Find where the given text appears and provide that cell's center as [x, y] coordinate. 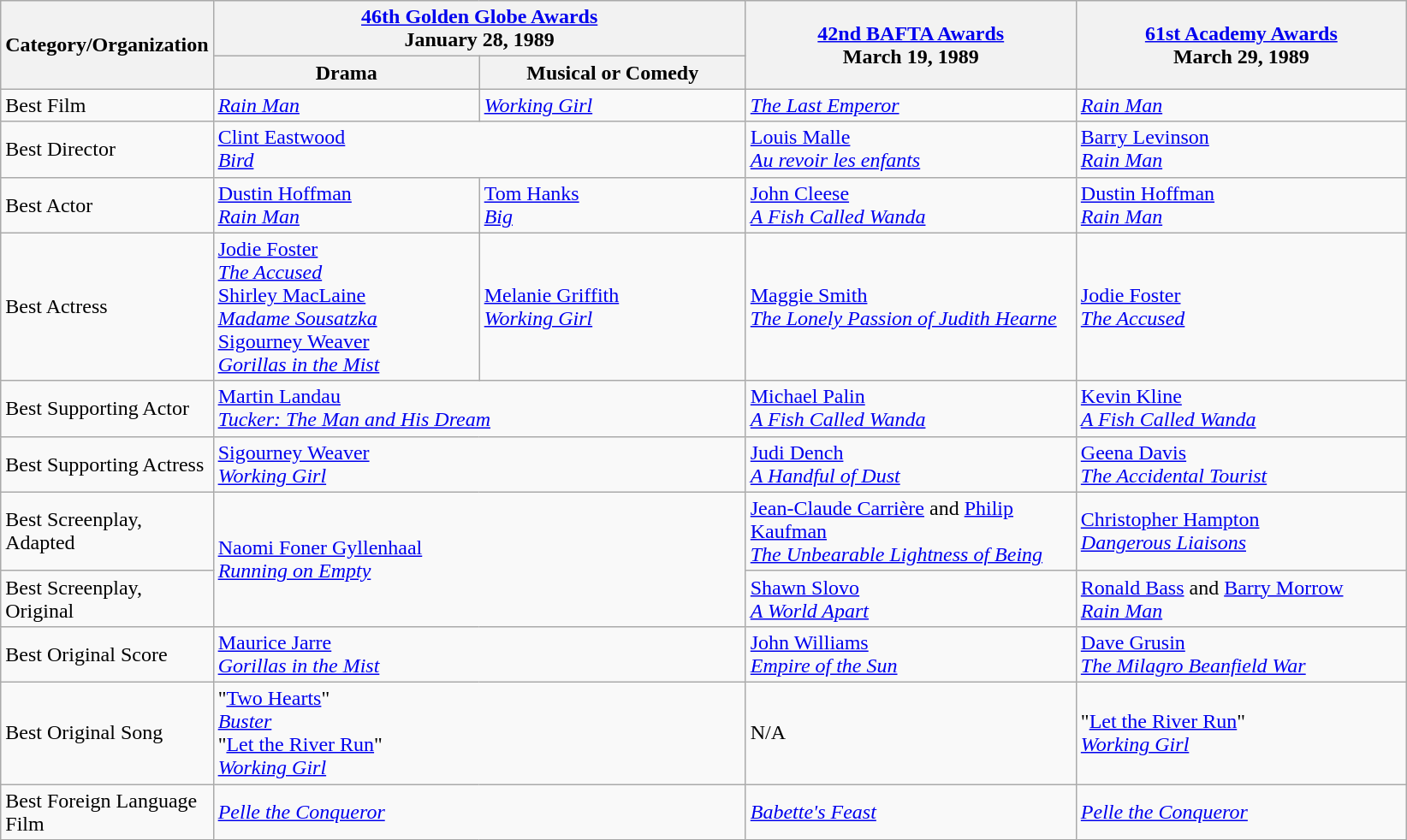
Christopher HamptonDangerous Liaisons [1241, 531]
Dave GrusinThe Milagro Beanfield War [1241, 654]
Kevin KlineA Fish Called Wanda [1241, 409]
"Two Hearts"Buster"Let the River Run"Working Girl [479, 732]
John CleeseA Fish Called Wanda [911, 205]
Best Original Song [107, 732]
42nd BAFTA AwardsMarch 19, 1989 [911, 44]
Geena DavisThe Accidental Tourist [1241, 464]
Clint EastwoodBird [479, 149]
Best Actress [107, 306]
Working Girl [613, 105]
Best Supporting Actress [107, 464]
Jean-Claude Carrière and Philip KaufmanThe Unbearable Lightness of Being [911, 531]
Best Original Score [107, 654]
Tom HanksBig [613, 205]
Maggie SmithThe Lonely Passion of Judith Hearne [911, 306]
Best Actor [107, 205]
Maurice JarreGorillas in the Mist [479, 654]
Jodie FosterThe Accused [1241, 306]
Best Foreign Language Film [107, 811]
Ronald Bass and Barry MorrowRain Man [1241, 599]
Martin LandauTucker: The Man and His Dream [479, 409]
The Last Emperor [911, 105]
Babette's Feast [911, 811]
Best Supporting Actor [107, 409]
Sigourney WeaverWorking Girl [479, 464]
Jodie FosterThe AccusedShirley MacLaineMadame SousatzkaSigourney WeaverGorillas in the Mist [346, 306]
Shawn SlovoA World Apart [911, 599]
Judi DenchA Handful of Dust [911, 464]
Louis MalleAu revoir les enfants [911, 149]
John WilliamsEmpire of the Sun [911, 654]
61st Academy AwardsMarch 29, 1989 [1241, 44]
Best Screenplay, Adapted [107, 531]
Best Director [107, 149]
Best Screenplay, Original [107, 599]
46th Golden Globe AwardsJanuary 28, 1989 [479, 29]
Drama [346, 73]
N/A [911, 732]
Michael PalinA Fish Called Wanda [911, 409]
Melanie GriffithWorking Girl [613, 306]
Best Film [107, 105]
Musical or Comedy [613, 73]
Naomi Foner GyllenhaalRunning on Empty [479, 559]
Barry LevinsonRain Man [1241, 149]
Category/Organization [107, 44]
"Let the River Run"Working Girl [1241, 732]
